Capture the cell that displays the provided text and extract its (x, y) central coordinate. 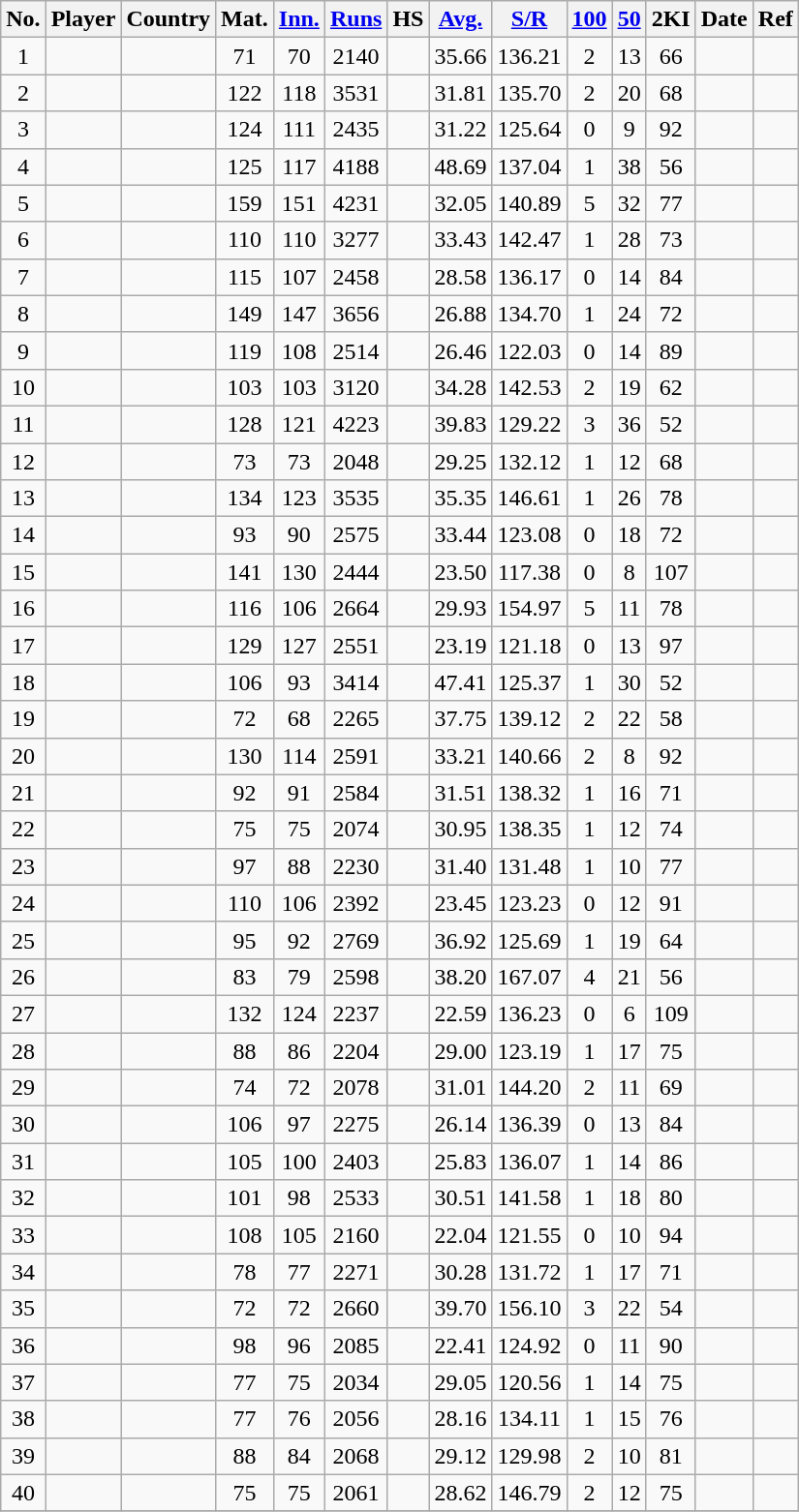
115 (245, 277)
No. (23, 19)
31.01 (461, 1088)
2392 (355, 903)
120.56 (529, 1382)
23.45 (461, 903)
29 (23, 1088)
94 (670, 1235)
2769 (355, 940)
33.21 (461, 756)
134 (245, 499)
54 (670, 1309)
34 (23, 1272)
151 (298, 203)
35.66 (461, 56)
2085 (355, 1346)
134.11 (529, 1419)
116 (245, 609)
2664 (355, 609)
81 (670, 1456)
25 (23, 940)
23 (23, 866)
136.23 (529, 1013)
22.41 (461, 1346)
114 (298, 756)
2265 (355, 719)
Runs (355, 19)
134.70 (529, 314)
3277 (355, 240)
36.92 (461, 940)
70 (298, 56)
121.55 (529, 1235)
31.81 (461, 93)
2056 (355, 1419)
23.19 (461, 646)
142.53 (529, 387)
125.64 (529, 130)
39.83 (461, 424)
109 (670, 1013)
149 (245, 314)
117.38 (529, 572)
125 (245, 166)
28.58 (461, 277)
122 (245, 93)
2403 (355, 1162)
111 (298, 130)
28.16 (461, 1419)
2074 (355, 830)
124.92 (529, 1346)
167.07 (529, 977)
38.20 (461, 977)
2230 (355, 866)
2KI (670, 19)
2034 (355, 1382)
125.69 (529, 940)
141 (245, 572)
147 (298, 314)
128 (245, 424)
29.00 (461, 1050)
89 (670, 350)
2048 (355, 462)
23.50 (461, 572)
129.22 (529, 424)
62 (670, 387)
136.39 (529, 1125)
33 (23, 1235)
Player (83, 19)
25.83 (461, 1162)
26.88 (461, 314)
2575 (355, 535)
22.59 (461, 1013)
4231 (355, 203)
144.20 (529, 1088)
3531 (355, 93)
30.28 (461, 1272)
2275 (355, 1125)
39.70 (461, 1309)
117 (298, 166)
2237 (355, 1013)
131.72 (529, 1272)
2435 (355, 130)
146.79 (529, 1493)
129.98 (529, 1456)
95 (245, 940)
26.14 (461, 1125)
Country (169, 19)
69 (670, 1088)
37.75 (461, 719)
29.05 (461, 1382)
154.97 (529, 609)
2140 (355, 56)
39 (23, 1456)
66 (670, 56)
34.28 (461, 387)
123 (298, 499)
142.47 (529, 240)
136.07 (529, 1162)
3656 (355, 314)
132 (245, 1013)
135.70 (529, 93)
HS (409, 19)
123.19 (529, 1050)
141.58 (529, 1198)
119 (245, 350)
58 (670, 719)
29.25 (461, 462)
2591 (355, 756)
127 (298, 646)
132.12 (529, 462)
32.05 (461, 203)
Avg. (461, 19)
40 (23, 1493)
138.35 (529, 830)
123.08 (529, 535)
2533 (355, 1198)
29.12 (461, 1456)
7 (23, 277)
33.44 (461, 535)
96 (298, 1346)
118 (298, 93)
2598 (355, 977)
33.43 (461, 240)
31 (23, 1162)
123.23 (529, 903)
121 (298, 424)
31.40 (461, 866)
129 (245, 646)
125.37 (529, 682)
3535 (355, 499)
2514 (355, 350)
50 (630, 19)
26.46 (461, 350)
2078 (355, 1088)
2068 (355, 1456)
Date (724, 19)
2271 (355, 1272)
2204 (355, 1050)
139.12 (529, 719)
159 (245, 203)
2444 (355, 572)
Inn. (298, 19)
140.66 (529, 756)
121.18 (529, 646)
48.69 (461, 166)
79 (298, 977)
64 (670, 940)
S/R (529, 19)
37 (23, 1382)
4188 (355, 166)
35 (23, 1309)
83 (245, 977)
31.51 (461, 793)
136.21 (529, 56)
2584 (355, 793)
156.10 (529, 1309)
2660 (355, 1309)
Mat. (245, 19)
3120 (355, 387)
2160 (355, 1235)
138.32 (529, 793)
35.35 (461, 499)
30.95 (461, 830)
137.04 (529, 166)
140.89 (529, 203)
31.22 (461, 130)
131.48 (529, 866)
80 (670, 1198)
122.03 (529, 350)
3414 (355, 682)
Ref (775, 19)
29.93 (461, 609)
101 (245, 1198)
22.04 (461, 1235)
47.41 (461, 682)
2551 (355, 646)
146.61 (529, 499)
2458 (355, 277)
28.62 (461, 1493)
30.51 (461, 1198)
27 (23, 1013)
4223 (355, 424)
136.17 (529, 277)
2061 (355, 1493)
